Search for the cell housing the specified text and yield its (x, y) center coordinate. 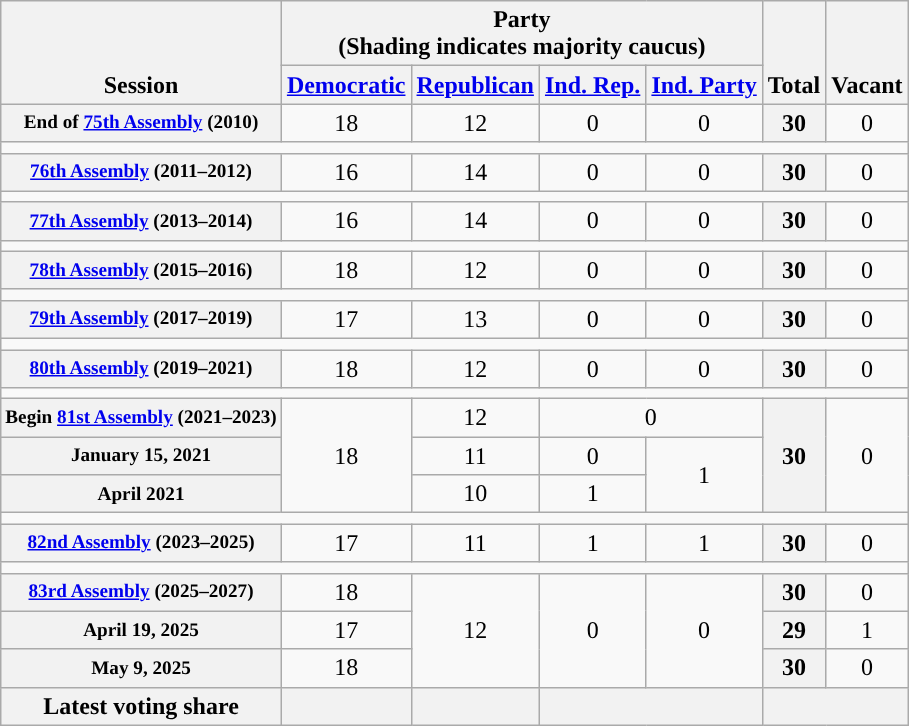
Republican (475, 85)
Begin 81st Assembly (2021–2023) (142, 418)
Vacant (867, 52)
78th Assembly (2015–2016) (142, 270)
77th Assembly (2013–2014) (142, 221)
Total (794, 52)
83rd Assembly (2025–2027) (142, 592)
Latest voting share (142, 706)
76th Assembly (2011–2012) (142, 172)
Party (Shading indicates majority caucus) (522, 34)
79th Assembly (2017–2019) (142, 319)
10 (475, 494)
Session (142, 52)
13 (475, 319)
End of 75th Assembly (2010) (142, 123)
Ind. Rep. (592, 85)
82nd Assembly (2023–2025) (142, 543)
Democratic (346, 85)
29 (794, 630)
January 15, 2021 (142, 456)
Ind. Party (704, 85)
April 19, 2025 (142, 630)
80th Assembly (2019–2021) (142, 369)
May 9, 2025 (142, 668)
April 2021 (142, 494)
